Provide the [X, Y] coordinate of the cell's center where the given text is located.  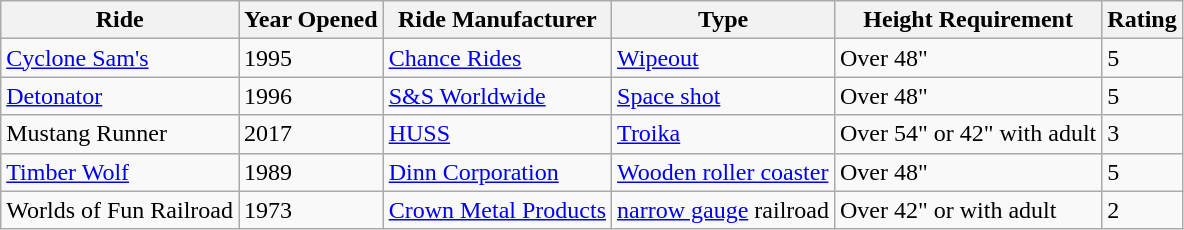
Wooden roller coaster [724, 172]
Dinn Corporation [497, 172]
1996 [312, 96]
Height Requirement [968, 20]
Crown Metal Products [497, 210]
2 [1142, 210]
Mustang Runner [120, 134]
Space shot [724, 96]
Rating [1142, 20]
Ride Manufacturer [497, 20]
S&S Worldwide [497, 96]
narrow gauge railroad [724, 210]
Timber Wolf [120, 172]
Cyclone Sam's [120, 58]
Over 42" or with adult [968, 210]
Worlds of Fun Railroad [120, 210]
Detonator [120, 96]
Type [724, 20]
HUSS [497, 134]
3 [1142, 134]
Year Opened [312, 20]
Troika [724, 134]
1995 [312, 58]
2017 [312, 134]
Over 54" or 42" with adult [968, 134]
1989 [312, 172]
Chance Rides [497, 58]
Ride [120, 20]
Wipeout [724, 58]
1973 [312, 210]
